From the cell containing the given text, extract its center point as (X, Y) coordinate. 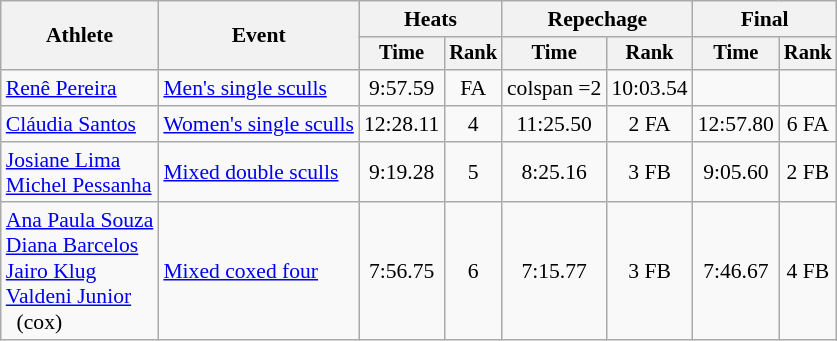
11:25.50 (554, 124)
7:15.77 (554, 272)
Josiane LimaMichel Pessanha (80, 172)
Mixed coxed four (258, 272)
Mixed double sculls (258, 172)
Heats (430, 19)
Athlete (80, 36)
Men's single sculls (258, 88)
Renê Pereira (80, 88)
colspan =2 (554, 88)
Ana Paula SouzaDiana BarcelosJairo KlugValdeni Junior (cox) (80, 272)
7:46.67 (736, 272)
12:57.80 (736, 124)
Cláudia Santos (80, 124)
9:19.28 (402, 172)
5 (473, 172)
Repechage (598, 19)
Final (765, 19)
4 FB (808, 272)
9:57.59 (402, 88)
12:28.11 (402, 124)
Event (258, 36)
7:56.75 (402, 272)
2 FB (808, 172)
9:05.60 (736, 172)
Women's single sculls (258, 124)
6 (473, 272)
4 (473, 124)
10:03.54 (649, 88)
FA (473, 88)
6 FA (808, 124)
8:25.16 (554, 172)
2 FA (649, 124)
